Scan for the cell matching the given text and deliver its (x, y) coordinate at center. 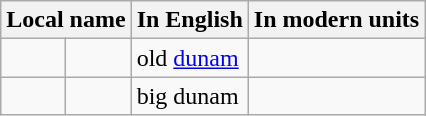
old dunam (190, 58)
big dunam (190, 96)
In English (190, 20)
Local name (66, 20)
In modern units (336, 20)
